Detect which cell encompasses the target text, then output its [X, Y] center coordinate. 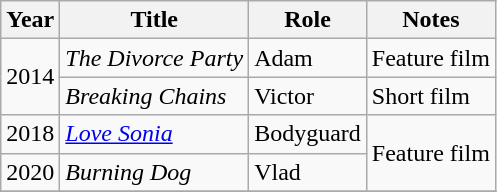
Short film [430, 96]
Year [30, 20]
2014 [30, 77]
Title [154, 20]
Adam [308, 58]
The Divorce Party [154, 58]
2020 [30, 172]
Victor [308, 96]
Breaking Chains [154, 96]
Vlad [308, 172]
Role [308, 20]
Bodyguard [308, 134]
2018 [30, 134]
Burning Dog [154, 172]
Love Sonia [154, 134]
Notes [430, 20]
